Determine the [X, Y] coordinate at the center of the cell enclosing the given text.  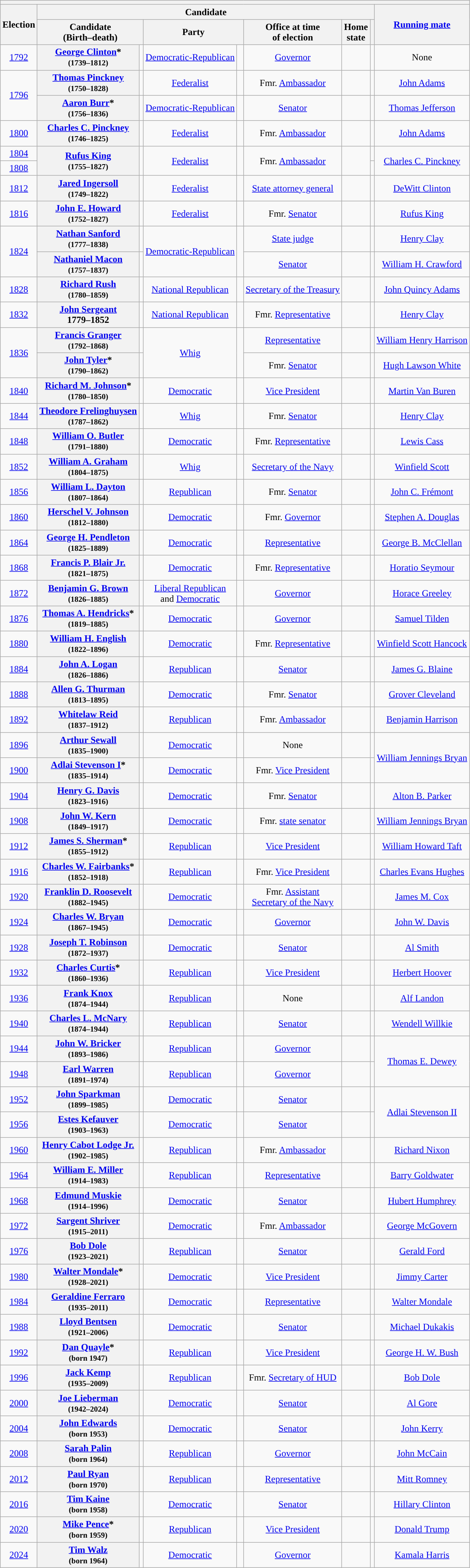
1864 [19, 542]
1812 [19, 188]
1876 [19, 618]
William O. Butler(1791–1880) [88, 441]
George Clinton*(1739–1812) [88, 58]
William A. Graham(1804–1875) [88, 467]
Party [193, 32]
Grover Cleveland [422, 695]
2024 [19, 1555]
DeWitt Clinton [422, 188]
1928 [19, 948]
1996 [19, 1378]
Herbert Hoover [422, 972]
James S. Sherman*(1855–1912) [88, 846]
1940 [19, 1023]
George McGovern [422, 1226]
Jimmy Carter [422, 1277]
Gerald Ford [422, 1251]
William Henry Harrison [422, 340]
Nathaniel Macon(1757–1837) [88, 264]
John A. Logan(1826–1886) [88, 669]
Tim Kaine(born 1958) [88, 1505]
1992 [19, 1352]
Walter Mondale [422, 1302]
Michael Dukakis [422, 1327]
William Howard Taft [422, 846]
Barry Goldwater [422, 1176]
1948 [19, 1074]
John Tyler*(1790–1862) [88, 366]
2000 [19, 1403]
Adlai Stevenson II [422, 1112]
1856 [19, 492]
Henry Cabot Lodge Jr.(1902–1985) [88, 1150]
Jared Ingersoll(1749–1822) [88, 188]
John McCain [422, 1453]
Thomas Jefferson [422, 108]
1836 [19, 353]
John C. Frémont [422, 492]
Donald Trump [422, 1529]
William E. Miller(1914–1983) [88, 1176]
1832 [19, 315]
1924 [19, 922]
1816 [19, 213]
James M. Cox [422, 897]
William H. Crawford [422, 264]
Secretary of the Navy [293, 467]
Mike Pence*(born 1959) [88, 1529]
Rufus King(1755–1827) [88, 161]
Hubert Humphrey [422, 1200]
1804 [19, 153]
1796 [19, 95]
John Sergeant1779–1852 [88, 315]
Martin Van Buren [422, 391]
2004 [19, 1428]
Charles W. Fairbanks*(1852–1918) [88, 871]
Joe Lieberman(1942–2024) [88, 1403]
State attorney general [293, 188]
George H. Pendleton(1825–1889) [88, 542]
1896 [19, 745]
John E. Howard(1752–1827) [88, 213]
1976 [19, 1251]
Aaron Burr*(1756–1836) [88, 108]
Sarah Palin(born 1964) [88, 1453]
Fmr. state senator [293, 821]
2016 [19, 1505]
2008 [19, 1453]
1980 [19, 1277]
Horace Greeley [422, 593]
John Edwards(born 1953) [88, 1428]
1988 [19, 1327]
William H. English(1822–1896) [88, 643]
Charles C. Pinckney(1746–1825) [88, 133]
Rufus King [422, 213]
Hillary Clinton [422, 1505]
Samuel Tilden [422, 618]
Nathan Sanford(1777–1838) [88, 239]
Arthur Sewall(1835–1900) [88, 745]
Walter Mondale*(1928–2021) [88, 1277]
Thomas Pinckney(1750–1828) [88, 82]
Richard M. Johnson*(1780–1850) [88, 391]
1884 [19, 669]
Charles C. Pinckney [422, 161]
Kamala Harris [422, 1555]
1840 [19, 391]
Richard Nixon [422, 1150]
1984 [19, 1302]
Edmund Muskie(1914–1996) [88, 1200]
Henry G. Davis(1823–1916) [88, 796]
1952 [19, 1099]
1944 [19, 1049]
1960 [19, 1150]
Stephen A. Douglas [422, 517]
1852 [19, 467]
1868 [19, 568]
1860 [19, 517]
1828 [19, 289]
John Quincy Adams [422, 289]
Thomas A. Hendricks*(1819–1885) [88, 618]
1848 [19, 441]
1956 [19, 1125]
1968 [19, 1200]
Bob Dole(1923–2021) [88, 1251]
Charles Curtis*(1860–1936) [88, 972]
Election [19, 25]
Fmr. Governor [293, 517]
Jack Kemp(1935–2009) [88, 1378]
John W. Bricker(1893–1986) [88, 1049]
1824 [19, 251]
Al Gore [422, 1403]
Allen G. Thurman(1813–1895) [88, 695]
Paul Ryan(born 1970) [88, 1479]
George B. McClellan [422, 542]
Homestate [356, 32]
Horatio Seymour [422, 568]
Frank Knox(1874–1944) [88, 998]
Francis P. Blair Jr.(1821–1875) [88, 568]
Herschel V. Johnson(1812–1880) [88, 517]
Benjamin Harrison [422, 720]
Al Smith [422, 948]
Estes Kefauver(1903–1963) [88, 1125]
1800 [19, 133]
2020 [19, 1529]
Hugh Lawson White [422, 366]
Charles Evans Hughes [422, 871]
Whitelaw Reid(1837–1912) [88, 720]
Charles L. McNary(1874–1944) [88, 1023]
1904 [19, 796]
Alton B. Parker [422, 796]
Franklin D. Roosevelt(1882–1945) [88, 897]
Office at timeof election [293, 32]
1972 [19, 1226]
Candidate(Birth–death) [90, 32]
John Kerry [422, 1428]
Fmr. AssistantSecretary of the Navy [293, 897]
1844 [19, 416]
Fmr. Secretary of HUD [293, 1378]
Benjamin G. Brown(1826–1885) [88, 593]
Lloyd Bentsen(1921–2006) [88, 1327]
1892 [19, 720]
Winfield Scott [422, 467]
James G. Blaine [422, 669]
Joseph T. Robinson(1872–1937) [88, 948]
Theodore Frelinghuysen(1787–1862) [88, 416]
Francis Granger(1792–1868) [88, 340]
Winfield Scott Hancock [422, 643]
Liberal Republicanand Democratic [190, 593]
1916 [19, 871]
Running mate [422, 25]
1920 [19, 897]
Geraldine Ferraro(1935–2011) [88, 1302]
Alf Landon [422, 998]
1872 [19, 593]
1912 [19, 846]
Candidate [206, 12]
2012 [19, 1479]
George H. W. Bush [422, 1352]
1880 [19, 643]
John Sparkman(1899–1985) [88, 1099]
Lewis Cass [422, 441]
Earl Warren(1891–1974) [88, 1074]
Bob Dole [422, 1378]
Sargent Shriver(1915–2011) [88, 1226]
1964 [19, 1176]
1900 [19, 770]
Thomas E. Dewey [422, 1061]
John W. Davis [422, 922]
Richard Rush(1780–1859) [88, 289]
1792 [19, 58]
1808 [19, 168]
1936 [19, 998]
1888 [19, 695]
Mitt Romney [422, 1479]
Tim Walz(born 1964) [88, 1555]
William L. Dayton(1807–1864) [88, 492]
Charles W. Bryan(1867–1945) [88, 922]
1908 [19, 821]
Dan Quayle*(born 1947) [88, 1352]
State judge [293, 239]
1932 [19, 972]
John W. Kern(1849–1917) [88, 821]
Secretary of the Treasury [293, 289]
Wendell Willkie [422, 1023]
Adlai Stevenson I*(1835–1914) [88, 770]
